Return [x, y] of the center of cell containing provided text 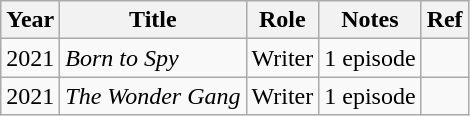
Born to Spy [153, 58]
The Wonder Gang [153, 96]
Ref [444, 20]
Role [282, 20]
Title [153, 20]
Year [30, 20]
Notes [370, 20]
